Scan for the cell matching the given text and deliver its (x, y) coordinate at center. 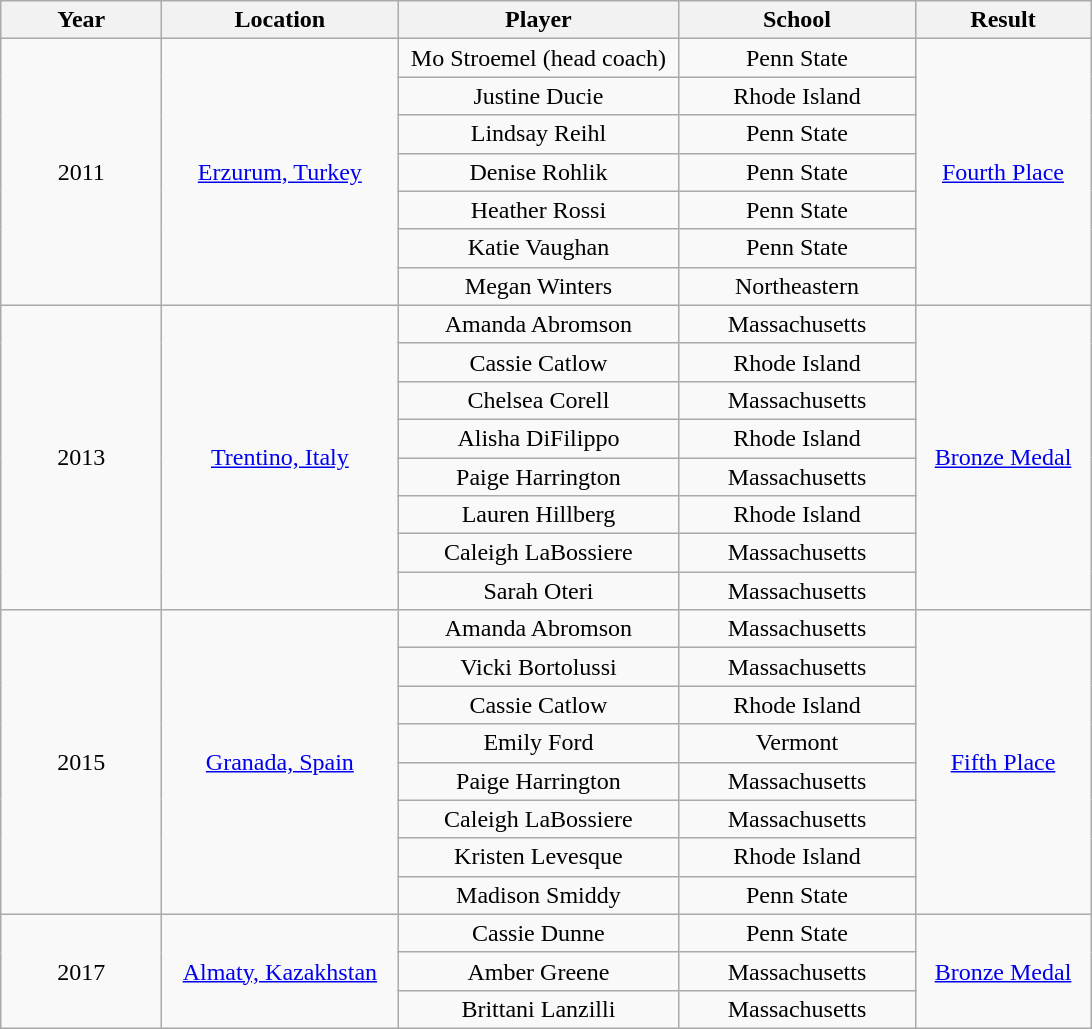
Player (538, 20)
Lauren Hillberg (538, 515)
Amber Greene (538, 971)
Erzurum, Turkey (280, 172)
2017 (82, 971)
Northeastern (797, 286)
Denise Rohlik (538, 172)
Emily Ford (538, 743)
Justine Ducie (538, 96)
Heather Rossi (538, 210)
Granada, Spain (280, 762)
Kristen Levesque (538, 857)
Megan Winters (538, 286)
Almaty, Kazakhstan (280, 971)
Alisha DiFilippo (538, 438)
Cassie Dunne (538, 933)
Vermont (797, 743)
2015 (82, 762)
Year (82, 20)
Mo Stroemel (head coach) (538, 58)
Trentino, Italy (280, 457)
Sarah Oteri (538, 591)
Chelsea Corell (538, 400)
School (797, 20)
Lindsay Reihl (538, 134)
Katie Vaughan (538, 248)
Fifth Place (1003, 762)
Vicki Bortolussi (538, 667)
Fourth Place (1003, 172)
Result (1003, 20)
Location (280, 20)
2011 (82, 172)
Brittani Lanzilli (538, 1009)
2013 (82, 457)
Madison Smiddy (538, 895)
